Output the [X, Y] coordinate of the center of the cell containing the given text.  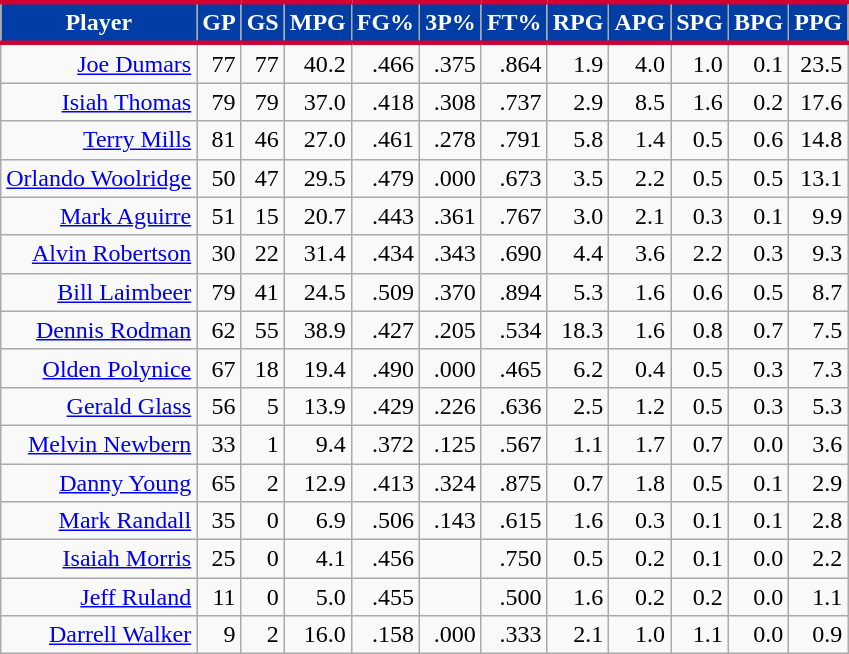
.466 [385, 63]
.894 [514, 292]
1.7 [640, 444]
9.4 [318, 444]
FG% [385, 22]
.413 [385, 483]
14.8 [818, 140]
4.1 [318, 559]
Darrell Walker [99, 635]
38.9 [318, 330]
62 [219, 330]
.143 [451, 521]
Jeff Ruland [99, 597]
.308 [451, 102]
33 [219, 444]
18 [262, 368]
FT% [514, 22]
RPG [578, 22]
19.4 [318, 368]
20.7 [318, 216]
.418 [385, 102]
4.4 [578, 254]
6.9 [318, 521]
.490 [385, 368]
7.3 [818, 368]
22 [262, 254]
SPG [700, 22]
31.4 [318, 254]
25 [219, 559]
40.2 [318, 63]
.506 [385, 521]
1 [262, 444]
.278 [451, 140]
.737 [514, 102]
.125 [451, 444]
0.4 [640, 368]
3.5 [578, 178]
9.3 [818, 254]
16.0 [318, 635]
Dennis Rodman [99, 330]
5 [262, 406]
0.8 [700, 330]
.427 [385, 330]
37.0 [318, 102]
5.0 [318, 597]
50 [219, 178]
.158 [385, 635]
Terry Mills [99, 140]
12.9 [318, 483]
67 [219, 368]
11 [219, 597]
.434 [385, 254]
.567 [514, 444]
1.4 [640, 140]
56 [219, 406]
41 [262, 292]
.767 [514, 216]
.370 [451, 292]
.333 [514, 635]
47 [262, 178]
65 [219, 483]
MPG [318, 22]
27.0 [318, 140]
8.7 [818, 292]
9.9 [818, 216]
.375 [451, 63]
.509 [385, 292]
35 [219, 521]
.461 [385, 140]
51 [219, 216]
Melvin Newbern [99, 444]
2.5 [578, 406]
1.2 [640, 406]
30 [219, 254]
8.5 [640, 102]
.205 [451, 330]
7.5 [818, 330]
.791 [514, 140]
PPG [818, 22]
55 [262, 330]
Isiah Thomas [99, 102]
.465 [514, 368]
0.9 [818, 635]
Isaiah Morris [99, 559]
2.8 [818, 521]
.456 [385, 559]
.673 [514, 178]
.864 [514, 63]
.750 [514, 559]
15 [262, 216]
Alvin Robertson [99, 254]
1.9 [578, 63]
18.3 [578, 330]
29.5 [318, 178]
13.9 [318, 406]
.500 [514, 597]
17.6 [818, 102]
Bill Laimbeer [99, 292]
46 [262, 140]
.429 [385, 406]
6.2 [578, 368]
.690 [514, 254]
.361 [451, 216]
.455 [385, 597]
.372 [385, 444]
.534 [514, 330]
3P% [451, 22]
GP [219, 22]
.636 [514, 406]
81 [219, 140]
Joe Dumars [99, 63]
Player [99, 22]
24.5 [318, 292]
.226 [451, 406]
Gerald Glass [99, 406]
APG [640, 22]
Mark Randall [99, 521]
.615 [514, 521]
.443 [385, 216]
Olden Polynice [99, 368]
.875 [514, 483]
Mark Aguirre [99, 216]
9 [219, 635]
Orlando Woolridge [99, 178]
.343 [451, 254]
BPG [758, 22]
1.8 [640, 483]
GS [262, 22]
5.8 [578, 140]
4.0 [640, 63]
Danny Young [99, 483]
23.5 [818, 63]
.479 [385, 178]
3.0 [578, 216]
13.1 [818, 178]
.324 [451, 483]
